Locate the cell with the specified text and output its (x, y) center coordinate. 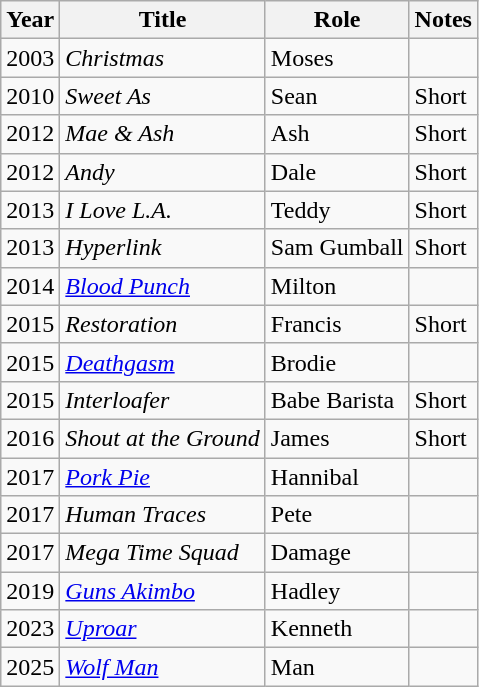
Deathgasm (163, 362)
Andy (163, 172)
Christmas (163, 58)
Hannibal (337, 477)
Man (337, 667)
Pork Pie (163, 477)
Pete (337, 515)
Mega Time Squad (163, 553)
Blood Punch (163, 286)
Shout at the Ground (163, 438)
Sean (337, 96)
Kenneth (337, 629)
Restoration (163, 324)
2019 (30, 591)
Notes (443, 20)
Title (163, 20)
Role (337, 20)
2014 (30, 286)
Mae & Ash (163, 134)
Year (30, 20)
Human Traces (163, 515)
2010 (30, 96)
Teddy (337, 210)
Moses (337, 58)
James (337, 438)
2025 (30, 667)
Interloafer (163, 400)
2016 (30, 438)
Milton (337, 286)
Uproar (163, 629)
2023 (30, 629)
Babe Barista (337, 400)
Sam Gumball (337, 248)
Sweet As (163, 96)
Francis (337, 324)
Ash (337, 134)
I Love L.A. (163, 210)
2003 (30, 58)
Hadley (337, 591)
Damage (337, 553)
Hyperlink (163, 248)
Wolf Man (163, 667)
Guns Akimbo (163, 591)
Dale (337, 172)
Brodie (337, 362)
